Return the [X, Y] coordinate for the center point of the cell that contains the specified text.  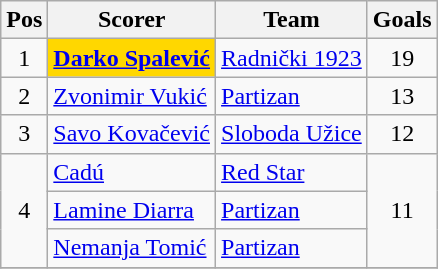
19 [402, 58]
Pos [24, 20]
11 [402, 210]
Team [292, 20]
Lamine Diarra [132, 210]
Darko Spalević [132, 58]
Red Star [292, 172]
4 [24, 210]
13 [402, 96]
Sloboda Užice [292, 134]
Scorer [132, 20]
Cadú [132, 172]
Savo Kovačević [132, 134]
2 [24, 96]
1 [24, 58]
Radnički 1923 [292, 58]
Goals [402, 20]
3 [24, 134]
Nemanja Tomić [132, 248]
12 [402, 134]
Zvonimir Vukić [132, 96]
